From the cell containing the given text, extract its center point as (x, y) coordinate. 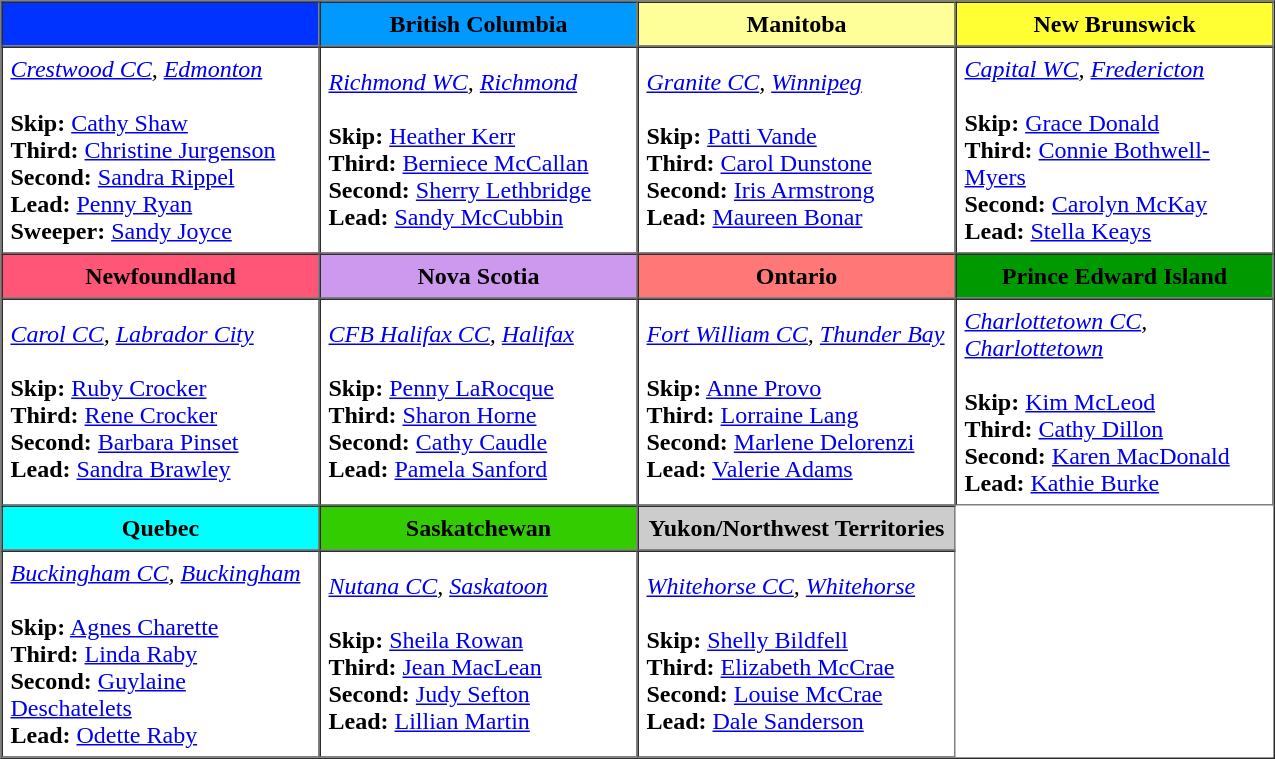
Nutana CC, Saskatoon Skip: Sheila Rowan Third: Jean MacLean Second: Judy Sefton Lead: Lillian Martin (479, 654)
Carol CC, Labrador City Skip: Ruby Crocker Third: Rene Crocker Second: Barbara Pinset Lead: Sandra Brawley (161, 402)
Capital WC, Fredericton Skip: Grace Donald Third: Connie Bothwell-Myers Second: Carolyn McKay Lead: Stella Keays (1115, 150)
Saskatchewan (479, 528)
Granite CC, Winnipeg Skip: Patti Vande Third: Carol Dunstone Second: Iris Armstrong Lead: Maureen Bonar (797, 150)
Ontario (797, 276)
Whitehorse CC, Whitehorse Skip: Shelly Bildfell Third: Elizabeth McCrae Second: Louise McCrae Lead: Dale Sanderson (797, 654)
New Brunswick (1115, 24)
Charlottetown CC, Charlottetown Skip: Kim McLeod Third: Cathy Dillon Second: Karen MacDonald Lead: Kathie Burke (1115, 402)
Crestwood CC, Edmonton Skip: Cathy Shaw Third: Christine Jurgenson Second: Sandra Rippel Lead: Penny Ryan Sweeper: Sandy Joyce (161, 150)
Manitoba (797, 24)
Nova Scotia (479, 276)
Yukon/Northwest Territories (797, 528)
Newfoundland (161, 276)
Richmond WC, Richmond Skip: Heather Kerr Third: Berniece McCallan Second: Sherry Lethbridge Lead: Sandy McCubbin (479, 150)
Fort William CC, Thunder Bay Skip: Anne Provo Third: Lorraine Lang Second: Marlene Delorenzi Lead: Valerie Adams (797, 402)
Quebec (161, 528)
Prince Edward Island (1115, 276)
CFB Halifax CC, Halifax Skip: Penny LaRocque Third: Sharon Horne Second: Cathy Caudle Lead: Pamela Sanford (479, 402)
Buckingham CC, Buckingham Skip: Agnes Charette Third: Linda Raby Second: Guylaine Deschatelets Lead: Odette Raby (161, 654)
British Columbia (479, 24)
